Pinpoint the cell where the given text exists, returning its [X, Y] midpoint coordinate. 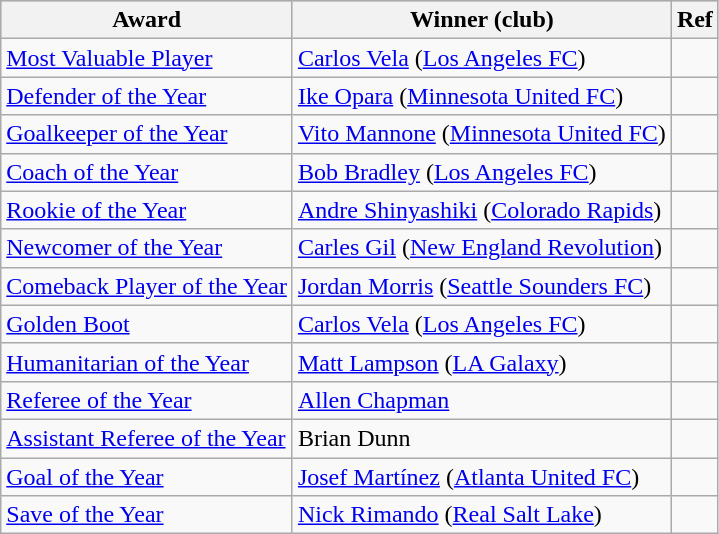
Save of the Year [147, 515]
Coach of the Year [147, 172]
Matt Lampson (LA Galaxy) [482, 362]
Bob Bradley (Los Angeles FC) [482, 172]
Vito Mannone (Minnesota United FC) [482, 134]
Winner (club) [482, 20]
Jordan Morris (Seattle Sounders FC) [482, 286]
Nick Rimando (Real Salt Lake) [482, 515]
Goal of the Year [147, 477]
Allen Chapman [482, 400]
Award [147, 20]
Golden Boot [147, 324]
Comeback Player of the Year [147, 286]
Assistant Referee of the Year [147, 438]
Brian Dunn [482, 438]
Defender of the Year [147, 96]
Most Valuable Player [147, 58]
Ref [694, 20]
Andre Shinyashiki (Colorado Rapids) [482, 210]
Referee of the Year [147, 400]
Newcomer of the Year [147, 248]
Humanitarian of the Year [147, 362]
Goalkeeper of the Year [147, 134]
Josef Martínez (Atlanta United FC) [482, 477]
Carles Gil (New England Revolution) [482, 248]
Ike Opara (Minnesota United FC) [482, 96]
Rookie of the Year [147, 210]
